Return [x, y] of the center of cell containing provided text 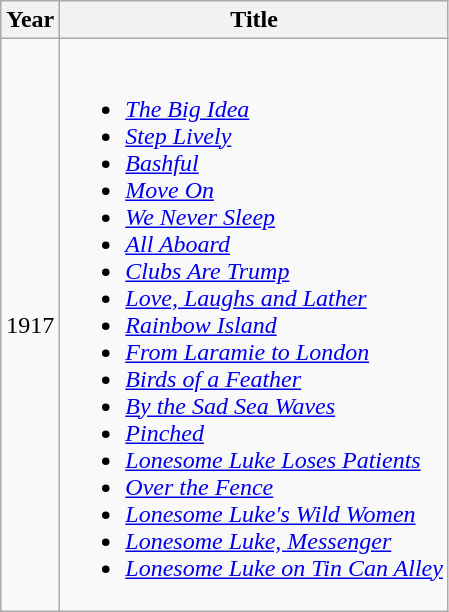
Year [30, 20]
Title [254, 20]
1917 [30, 325]
